For the text-containing cell, return its midpoint in [X, Y] coordinate format. 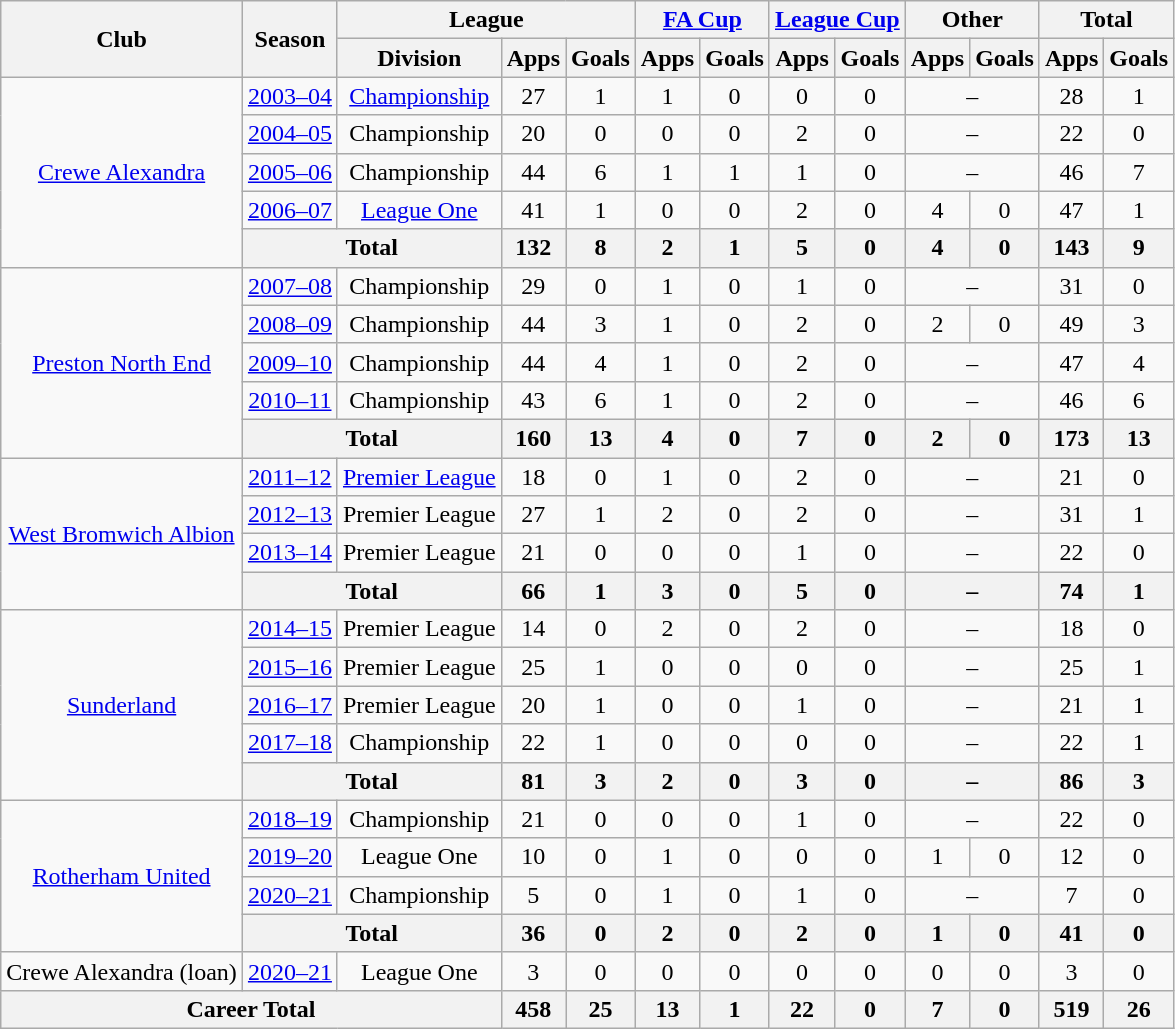
Other [972, 20]
132 [533, 248]
2008–09 [290, 324]
FA Cup [702, 20]
29 [533, 286]
Crewe Alexandra (loan) [122, 971]
81 [533, 781]
26 [1139, 1009]
14 [533, 629]
2019–20 [290, 857]
49 [1071, 324]
9 [1139, 248]
43 [533, 400]
Rotherham United [122, 876]
2007–08 [290, 286]
League Cup [837, 20]
2015–16 [290, 667]
Crewe Alexandra [122, 172]
143 [1071, 248]
Division [419, 58]
36 [533, 933]
458 [533, 1009]
66 [533, 591]
2006–07 [290, 210]
12 [1071, 857]
2012–13 [290, 515]
519 [1071, 1009]
10 [533, 857]
West Bromwich Albion [122, 534]
173 [1071, 438]
Preston North End [122, 362]
2013–14 [290, 553]
Sunderland [122, 705]
2010–11 [290, 400]
League [486, 20]
8 [601, 248]
74 [1071, 591]
Career Total [251, 1009]
2003–04 [290, 96]
28 [1071, 96]
2017–18 [290, 743]
2009–10 [290, 362]
Season [290, 39]
2011–12 [290, 477]
Club [122, 39]
2004–05 [290, 134]
160 [533, 438]
2018–19 [290, 819]
2016–17 [290, 705]
2005–06 [290, 172]
2014–15 [290, 629]
86 [1071, 781]
